Extract the [X, Y] coordinate from the center of the cell holding the provided text.  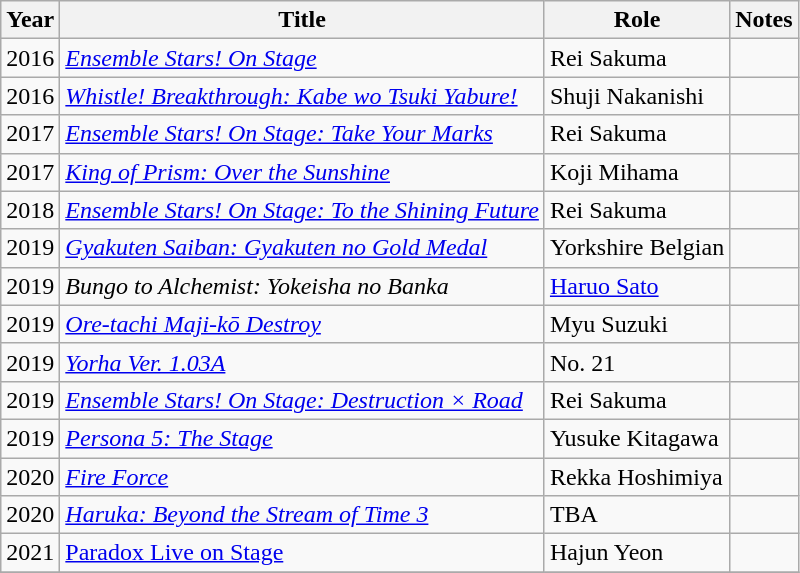
Ore-tachi Maji-kō Destroy [302, 324]
2021 [30, 553]
Paradox Live on Stage [302, 553]
Role [636, 20]
Bungo to Alchemist: Yokeisha no Banka [302, 286]
Gyakuten Saiban: Gyakuten no Gold Medal [302, 248]
Ensemble Stars! On Stage: Take Your Marks [302, 134]
Year [30, 20]
Rekka Hoshimiya [636, 477]
Notes [764, 20]
TBA [636, 515]
Yusuke Kitagawa [636, 438]
Ensemble Stars! On Stage: To the Shining Future [302, 210]
Myu Suzuki [636, 324]
Shuji Nakanishi [636, 96]
Yorha Ver. 1.03A [302, 362]
Yorkshire Belgian [636, 248]
Hajun Yeon [636, 553]
Ensemble Stars! On Stage [302, 58]
Whistle! Breakthrough: Kabe wo Tsuki Yabure! [302, 96]
Title [302, 20]
Ensemble Stars! On Stage: Destruction × Road [302, 400]
No. 21 [636, 362]
King of Prism: Over the Sunshine [302, 172]
Persona 5: The Stage [302, 438]
Haruka: Beyond the Stream of Time 3 [302, 515]
Koji Mihama [636, 172]
Haruo Sato [636, 286]
Fire Force [302, 477]
2018 [30, 210]
